Return the [x, y] coordinate for the center point of the cell that contains the specified text.  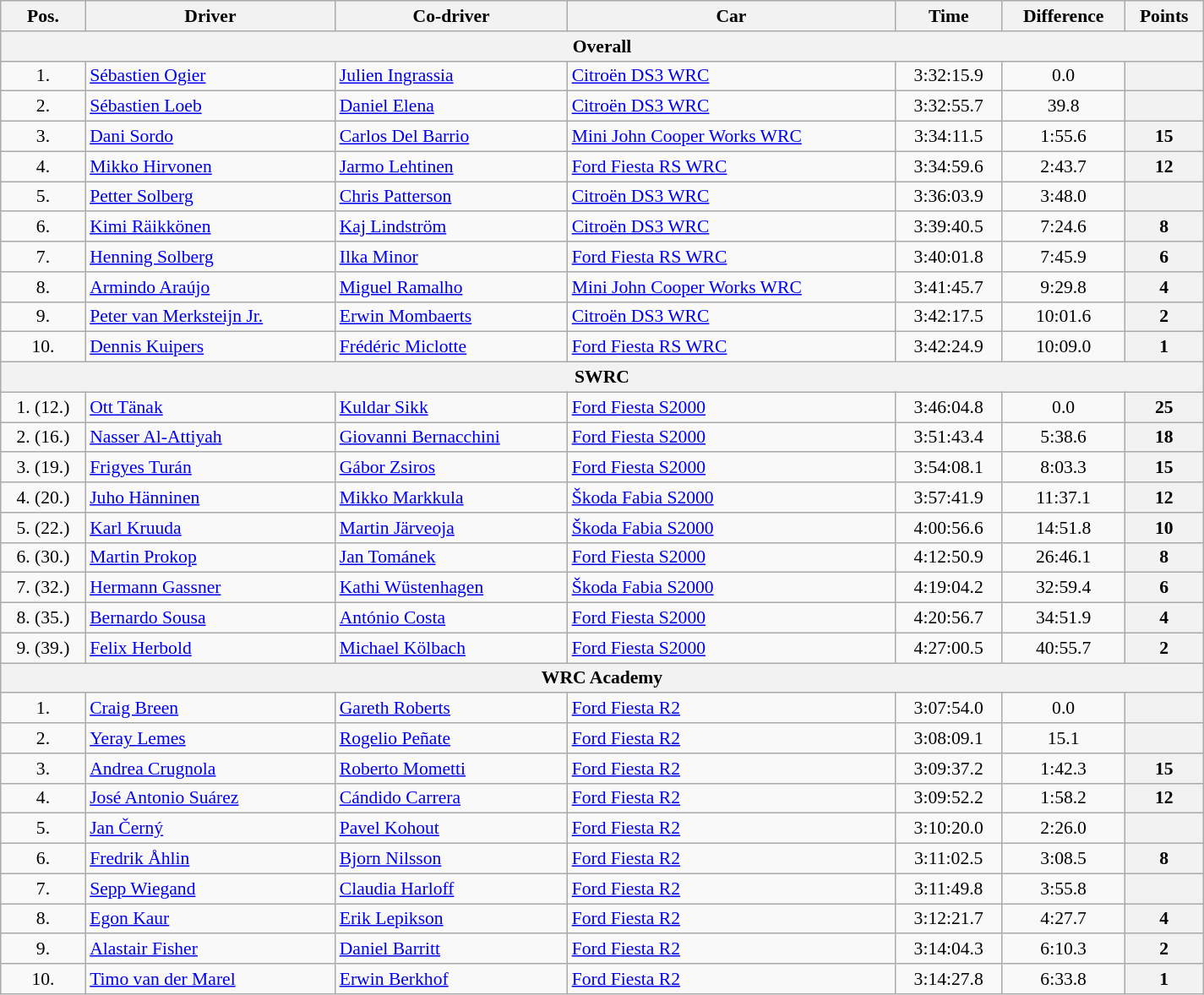
Points [1164, 16]
Kaj Lindström [451, 227]
3:12:21.7 [948, 919]
Daniel Elena [451, 106]
2. (16.) [43, 438]
6:10.3 [1063, 949]
3:41:45.7 [948, 287]
14:51.8 [1063, 528]
18 [1164, 438]
7. (32.) [43, 588]
3:10:20.0 [948, 829]
7:45.9 [1063, 257]
3:34:59.6 [948, 166]
Erwin Berkhof [451, 979]
1. (12.) [43, 407]
Petter Solberg [210, 197]
3:11:02.5 [948, 859]
Claudia Harloff [451, 889]
Jan Černý [210, 829]
WRC Academy [602, 678]
Fredrik Åhlin [210, 859]
Rogelio Peñate [451, 738]
Difference [1063, 16]
3:42:17.5 [948, 317]
2:43.7 [1063, 166]
11:37.1 [1063, 497]
Mikko Hirvonen [210, 166]
4:19:04.2 [948, 588]
3:55.8 [1063, 889]
3:51:43.4 [948, 438]
Juho Hänninen [210, 497]
3. (19.) [43, 468]
3:09:52.2 [948, 798]
Cándido Carrera [451, 798]
6. (30.) [43, 557]
Gareth Roberts [451, 709]
Sébastien Loeb [210, 106]
3:08.5 [1063, 859]
Chris Patterson [451, 197]
Carlos Del Barrio [451, 137]
Giovanni Bernacchini [451, 438]
4:20:56.7 [948, 618]
3:54:08.1 [948, 468]
Yeray Lemes [210, 738]
26:46.1 [1063, 557]
Roberto Mometti [451, 769]
39.8 [1063, 106]
34:51.9 [1063, 618]
8. (35.) [43, 618]
3:14:04.3 [948, 949]
Nasser Al-Attiyah [210, 438]
Martin Prokop [210, 557]
Dani Sordo [210, 137]
Timo van der Marel [210, 979]
Miguel Ramalho [451, 287]
Felix Herbold [210, 648]
3:32:55.7 [948, 106]
Kuldar Sikk [451, 407]
15.1 [1063, 738]
Jarmo Lehtinen [451, 166]
3:48.0 [1063, 197]
3:11:49.8 [948, 889]
Erwin Mombaerts [451, 317]
Overall [602, 46]
4:00:56.6 [948, 528]
Ott Tänak [210, 407]
Kathi Wüstenhagen [451, 588]
10:09.0 [1063, 347]
3:39:40.5 [948, 227]
3:36:03.9 [948, 197]
José Antonio Suárez [210, 798]
Martin Järveoja [451, 528]
Egon Kaur [210, 919]
10:01.6 [1063, 317]
Sepp Wiegand [210, 889]
Frédéric Miclotte [451, 347]
Mikko Markkula [451, 497]
Gábor Zsiros [451, 468]
Armindo Araújo [210, 287]
Ilka Minor [451, 257]
1:58.2 [1063, 798]
4:27:00.5 [948, 648]
3:46:04.8 [948, 407]
Co-driver [451, 16]
40:55.7 [1063, 648]
SWRC [602, 378]
Peter van Merksteijn Jr. [210, 317]
25 [1164, 407]
3:09:37.2 [948, 769]
5:38.6 [1063, 438]
7:24.6 [1063, 227]
3:07:54.0 [948, 709]
3:08:09.1 [948, 738]
4:12:50.9 [948, 557]
Driver [210, 16]
1:42.3 [1063, 769]
4:27.7 [1063, 919]
5. (22.) [43, 528]
6:33.8 [1063, 979]
Hermann Gassner [210, 588]
Pos. [43, 16]
32:59.4 [1063, 588]
4. (20.) [43, 497]
8:03.3 [1063, 468]
Kimi Räikkönen [210, 227]
Time [948, 16]
Alastair Fisher [210, 949]
António Costa [451, 618]
Jan Tománek [451, 557]
Erik Lepikson [451, 919]
Michael Kölbach [451, 648]
10 [1164, 528]
3:34:11.5 [948, 137]
Pavel Kohout [451, 829]
2:26.0 [1063, 829]
Andrea Crugnola [210, 769]
Dennis Kuipers [210, 347]
9:29.8 [1063, 287]
Daniel Barritt [451, 949]
3:14:27.8 [948, 979]
Car [732, 16]
Craig Breen [210, 709]
Karl Kruuda [210, 528]
1:55.6 [1063, 137]
Henning Solberg [210, 257]
Frigyes Turán [210, 468]
Bjorn Nilsson [451, 859]
9. (39.) [43, 648]
3:40:01.8 [948, 257]
3:32:15.9 [948, 76]
3:42:24.9 [948, 347]
3:57:41.9 [948, 497]
Julien Ingrassia [451, 76]
Sébastien Ogier [210, 76]
Bernardo Sousa [210, 618]
